Determine the [X, Y] coordinate at the center of the cell enclosing the given text.  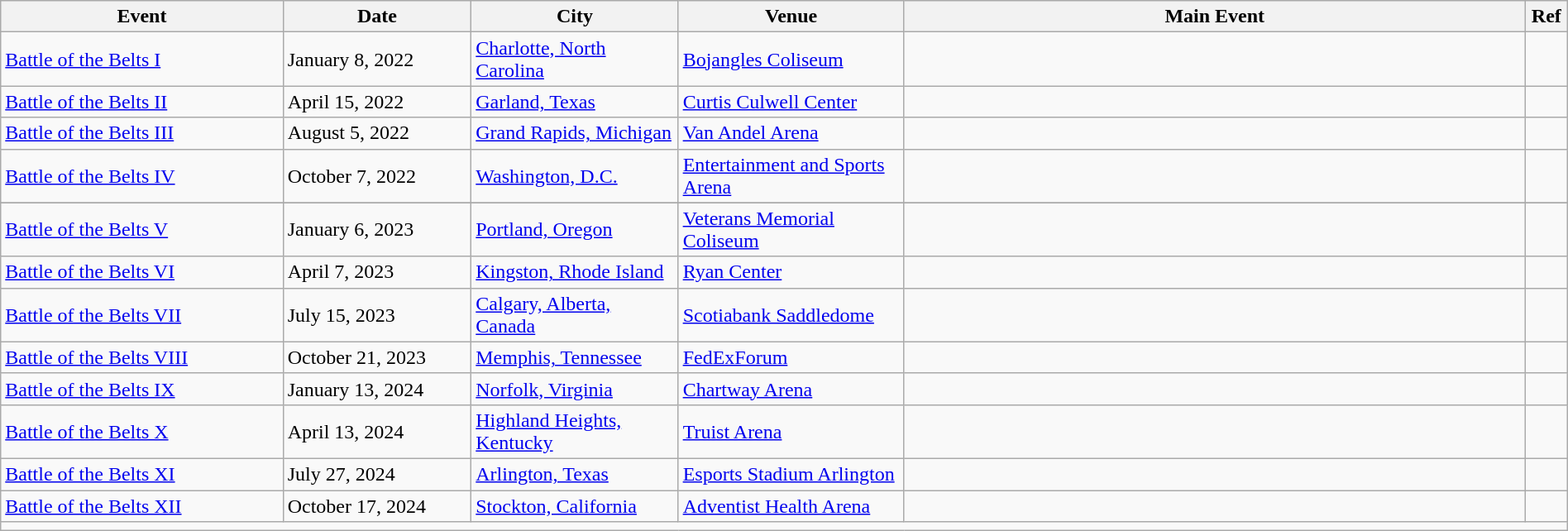
Entertainment and Sports Arena [791, 175]
Kingston, Rhode Island [575, 272]
Highland Heights, Kentucky [575, 432]
Adventist Health Arena [791, 505]
April 13, 2024 [377, 432]
Battle of the Belts I [142, 60]
Washington, D.C. [575, 175]
April 15, 2022 [377, 102]
Esports Stadium Arlington [791, 474]
Battle of the Belts V [142, 230]
Date [377, 17]
Garland, Texas [575, 102]
Battle of the Belts X [142, 432]
October 21, 2023 [377, 357]
October 7, 2022 [377, 175]
Ref [1546, 17]
January 13, 2024 [377, 389]
July 15, 2023 [377, 314]
Battle of the Belts IV [142, 175]
Norfolk, Virginia [575, 389]
Grand Rapids, Michigan [575, 133]
Ryan Center [791, 272]
Battle of the Belts VII [142, 314]
Scotiabank Saddledome [791, 314]
Arlington, Texas [575, 474]
October 17, 2024 [377, 505]
Battle of the Belts VIII [142, 357]
Bojangles Coliseum [791, 60]
Battle of the Belts XI [142, 474]
Truist Arena [791, 432]
Battle of the Belts VI [142, 272]
Chartway Arena [791, 389]
Veterans Memorial Coliseum [791, 230]
City [575, 17]
Main Event [1214, 17]
Curtis Culwell Center [791, 102]
Battle of the Belts XII [142, 505]
April 7, 2023 [377, 272]
January 8, 2022 [377, 60]
Calgary, Alberta, Canada [575, 314]
FedExForum [791, 357]
July 27, 2024 [377, 474]
Van Andel Arena [791, 133]
January 6, 2023 [377, 230]
Stockton, California [575, 505]
Battle of the Belts II [142, 102]
Venue [791, 17]
Battle of the Belts III [142, 133]
Event [142, 17]
Charlotte, North Carolina [575, 60]
Memphis, Tennessee [575, 357]
Portland, Oregon [575, 230]
August 5, 2022 [377, 133]
Battle of the Belts IX [142, 389]
